Identify which cell holds the provided text, then report its [X, Y] central coordinate. 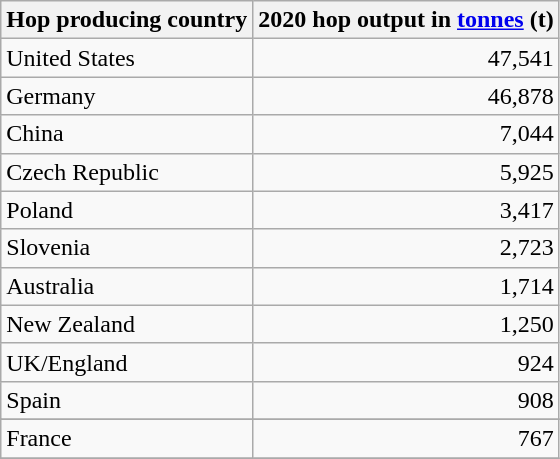
Spain [127, 400]
1,714 [406, 286]
2,723 [406, 248]
France [127, 438]
46,878 [406, 96]
5,925 [406, 172]
United States [127, 58]
47,541 [406, 58]
China [127, 134]
908 [406, 400]
1,250 [406, 324]
7,044 [406, 134]
767 [406, 438]
UK/England [127, 362]
2020 hop output in tonnes (t) [406, 20]
Czech Republic [127, 172]
924 [406, 362]
Hop producing country [127, 20]
3,417 [406, 210]
Poland [127, 210]
New Zealand [127, 324]
Germany [127, 96]
Slovenia [127, 248]
Australia [127, 286]
